From the cell containing the given text, extract its center point as [x, y] coordinate. 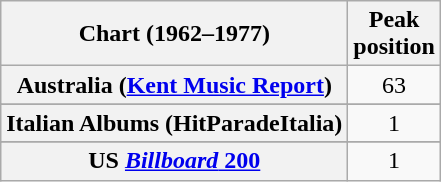
Italian Albums (HitParadeItalia) [174, 123]
Peakposition [394, 34]
US Billboard 200 [174, 161]
Australia (Kent Music Report) [174, 85]
63 [394, 85]
Chart (1962–1977) [174, 34]
